Pinpoint the cell where the given text exists, returning its (x, y) midpoint coordinate. 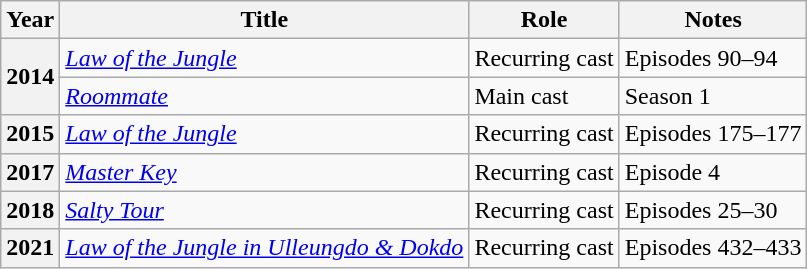
Master Key (264, 172)
Episodes 90–94 (713, 58)
Episodes 432–433 (713, 248)
Title (264, 20)
Year (30, 20)
Episodes 175–177 (713, 134)
Roommate (264, 96)
2017 (30, 172)
Law of the Jungle in Ulleungdo & Dokdo (264, 248)
Main cast (544, 96)
Episodes 25–30 (713, 210)
Notes (713, 20)
2014 (30, 77)
Role (544, 20)
Episode 4 (713, 172)
2015 (30, 134)
2021 (30, 248)
Season 1 (713, 96)
2018 (30, 210)
Salty Tour (264, 210)
